Provide the (x, y) coordinate of the cell's center where the given text is located.  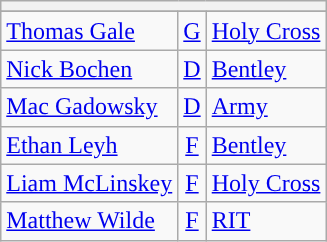
Liam McLinskey (90, 183)
G (192, 31)
Ethan Leyh (90, 145)
Nick Bochen (90, 69)
RIT (266, 221)
Army (266, 107)
Matthew Wilde (90, 221)
Mac Gadowsky (90, 107)
Thomas Gale (90, 31)
